Identify which cell holds the provided text, then report its (x, y) central coordinate. 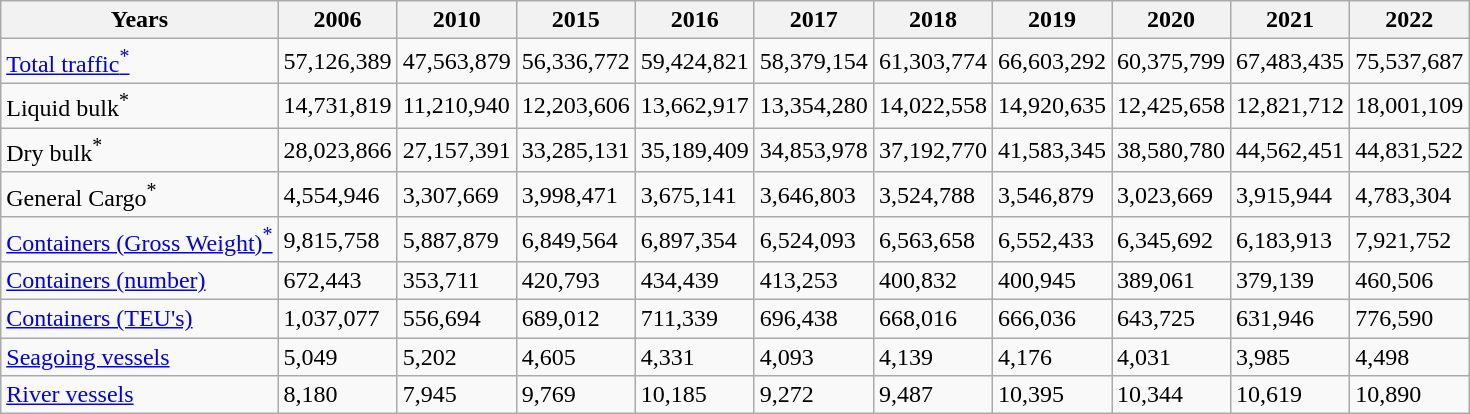
4,783,304 (1410, 194)
6,345,692 (1172, 240)
14,022,558 (932, 106)
13,662,917 (694, 106)
7,945 (456, 395)
4,498 (1410, 357)
60,375,799 (1172, 62)
10,395 (1052, 395)
44,831,522 (1410, 150)
2018 (932, 20)
5,049 (338, 357)
9,272 (814, 395)
4,093 (814, 357)
12,821,712 (1290, 106)
3,546,879 (1052, 194)
67,483,435 (1290, 62)
2010 (456, 20)
689,012 (576, 319)
379,139 (1290, 281)
3,675,141 (694, 194)
10,185 (694, 395)
400,945 (1052, 281)
8,180 (338, 395)
6,183,913 (1290, 240)
5,887,879 (456, 240)
33,285,131 (576, 150)
58,379,154 (814, 62)
776,590 (1410, 319)
10,890 (1410, 395)
3,023,669 (1172, 194)
643,725 (1172, 319)
14,920,635 (1052, 106)
6,524,093 (814, 240)
56,336,772 (576, 62)
Seagoing vessels (140, 357)
9,815,758 (338, 240)
75,537,687 (1410, 62)
2021 (1290, 20)
11,210,940 (456, 106)
666,036 (1052, 319)
27,157,391 (456, 150)
28,023,866 (338, 150)
9,769 (576, 395)
47,563,879 (456, 62)
434,439 (694, 281)
37,192,770 (932, 150)
2016 (694, 20)
Containers (number) (140, 281)
13,354,280 (814, 106)
Containers (Gross Weight)* (140, 240)
389,061 (1172, 281)
12,425,658 (1172, 106)
6,897,354 (694, 240)
711,339 (694, 319)
34,853,978 (814, 150)
12,203,606 (576, 106)
3,915,944 (1290, 194)
Total traffic* (140, 62)
4,605 (576, 357)
2022 (1410, 20)
4,176 (1052, 357)
4,331 (694, 357)
9,487 (932, 395)
2006 (338, 20)
Containers (TEU's) (140, 319)
413,253 (814, 281)
4,554,946 (338, 194)
3,524,788 (932, 194)
14,731,819 (338, 106)
66,603,292 (1052, 62)
672,443 (338, 281)
61,303,774 (932, 62)
3,307,669 (456, 194)
7,921,752 (1410, 240)
4,031 (1172, 357)
3,998,471 (576, 194)
35,189,409 (694, 150)
6,849,564 (576, 240)
556,694 (456, 319)
18,001,109 (1410, 106)
44,562,451 (1290, 150)
Liquid bulk* (140, 106)
696,438 (814, 319)
General Cargo* (140, 194)
2020 (1172, 20)
Years (140, 20)
5,202 (456, 357)
631,946 (1290, 319)
353,711 (456, 281)
460,506 (1410, 281)
400,832 (932, 281)
41,583,345 (1052, 150)
668,016 (932, 319)
1,037,077 (338, 319)
38,580,780 (1172, 150)
57,126,389 (338, 62)
6,552,433 (1052, 240)
2017 (814, 20)
2015 (576, 20)
3,646,803 (814, 194)
4,139 (932, 357)
2019 (1052, 20)
59,424,821 (694, 62)
420,793 (576, 281)
6,563,658 (932, 240)
10,619 (1290, 395)
Dry bulk* (140, 150)
River vessels (140, 395)
10,344 (1172, 395)
3,985 (1290, 357)
